From the cell containing the given text, extract its center point as (X, Y) coordinate. 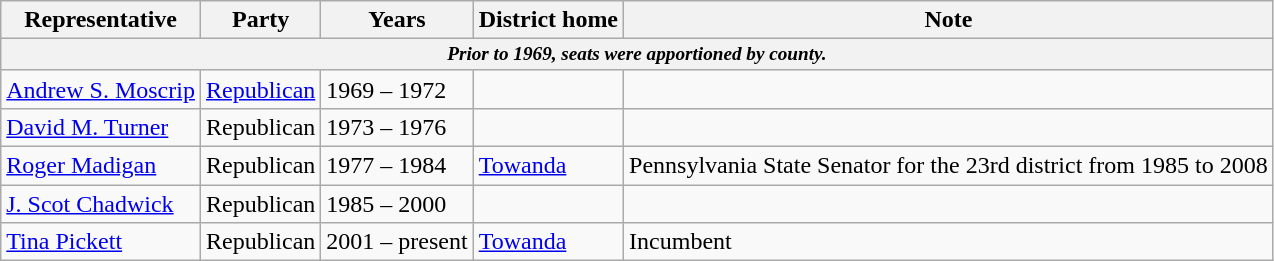
Party (260, 20)
Note (949, 20)
Pennsylvania State Senator for the 23rd district from 1985 to 2008 (949, 166)
J. Scot Chadwick (101, 204)
1985 – 2000 (397, 204)
David M. Turner (101, 128)
1977 – 1984 (397, 166)
Roger Madigan (101, 166)
Representative (101, 20)
Andrew S. Moscrip (101, 89)
Years (397, 20)
District home (548, 20)
1973 – 1976 (397, 128)
2001 – present (397, 242)
Prior to 1969, seats were apportioned by county. (637, 55)
1969 – 1972 (397, 89)
Tina Pickett (101, 242)
Incumbent (949, 242)
